Capture the cell that displays the provided text and extract its [X, Y] central coordinate. 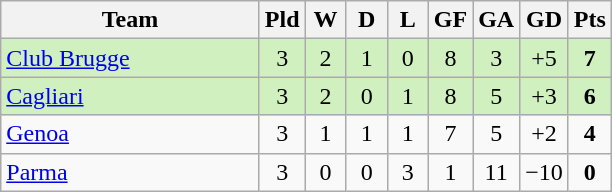
D [366, 20]
Pld [282, 20]
GA [496, 20]
+5 [544, 58]
Team [130, 20]
Genoa [130, 134]
GF [450, 20]
+3 [544, 96]
−10 [544, 172]
11 [496, 172]
4 [590, 134]
GD [544, 20]
Pts [590, 20]
+2 [544, 134]
L [408, 20]
W [326, 20]
6 [590, 96]
Cagliari [130, 96]
Parma [130, 172]
Club Brugge [130, 58]
